Search for the cell housing the specified text and yield its [X, Y] center coordinate. 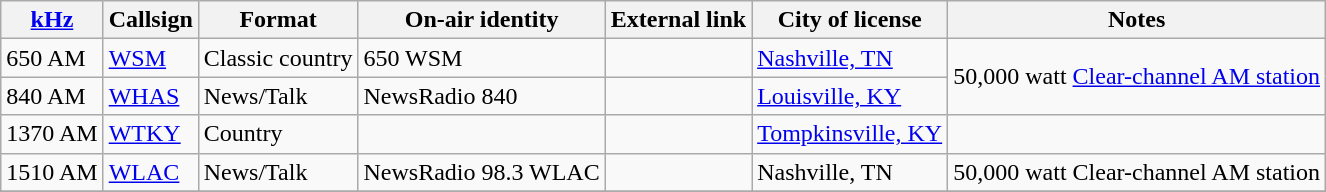
Tompkinsville, KY [850, 134]
1370 AM [52, 134]
NewsRadio 840 [482, 96]
Louisville, KY [850, 96]
NewsRadio 98.3 WLAC [482, 172]
Callsign [150, 20]
WTKY [150, 134]
kHz [52, 20]
External link [678, 20]
Notes [1137, 20]
840 AM [52, 96]
Format [278, 20]
Classic country [278, 58]
WHAS [150, 96]
Country [278, 134]
WSM [150, 58]
City of license [850, 20]
1510 AM [52, 172]
650 WSM [482, 58]
650 AM [52, 58]
On-air identity [482, 20]
WLAC [150, 172]
